Return the [x, y] coordinate for the center point of the cell that contains the specified text.  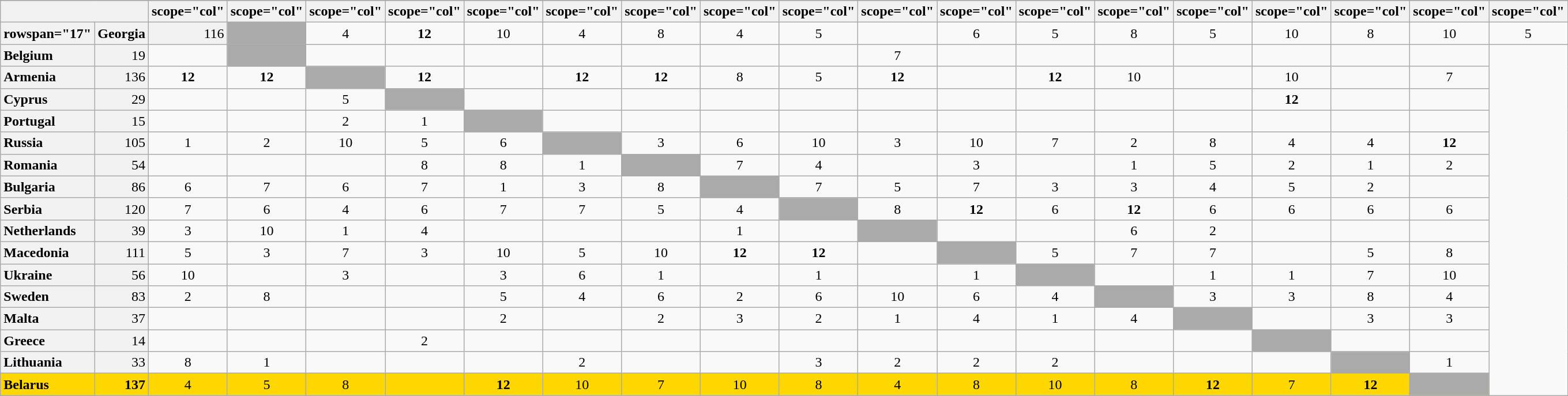
Armenia [47, 77]
83 [122, 297]
Sweden [47, 297]
Ukraine [47, 275]
Cyprus [47, 99]
116 [188, 33]
136 [122, 77]
Macedonia [47, 252]
Georgia [122, 33]
Bulgaria [47, 187]
Romania [47, 165]
rowspan="17" [47, 33]
29 [122, 99]
Serbia [47, 209]
54 [122, 165]
Malta [47, 319]
14 [122, 341]
105 [122, 143]
39 [122, 231]
Russia [47, 143]
Greece [47, 341]
33 [122, 363]
56 [122, 275]
Belarus [47, 384]
19 [122, 55]
Belgium [47, 55]
37 [122, 319]
Lithuania [47, 363]
120 [122, 209]
Portugal [47, 121]
15 [122, 121]
Netherlands [47, 231]
111 [122, 252]
86 [122, 187]
137 [122, 384]
